Scan for the cell matching the given text and deliver its (X, Y) coordinate at center. 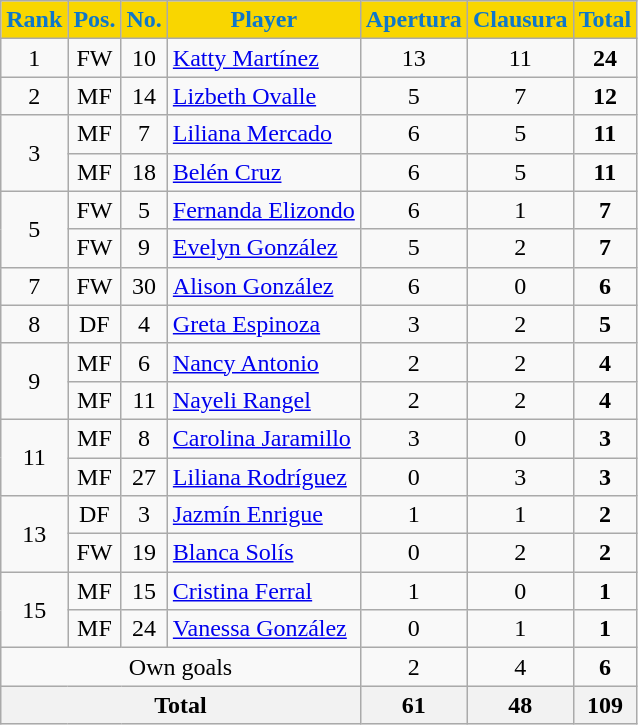
Nancy Antonio (264, 362)
48 (520, 705)
27 (144, 477)
Nayeli Rangel (264, 400)
Fernanda Elizondo (264, 210)
Evelyn González (264, 248)
Liliana Rodríguez (264, 477)
Clausura (520, 20)
No. (144, 20)
Vanessa González (264, 629)
Player (264, 20)
Jazmín Enrigue (264, 515)
Lizbeth Ovalle (264, 96)
Liliana Mercado (264, 134)
Greta Espinoza (264, 324)
Katty Martínez (264, 58)
Own goals (181, 667)
12 (605, 96)
61 (414, 705)
10 (144, 58)
14 (144, 96)
Rank (34, 20)
Blanca Solís (264, 553)
Apertura (414, 20)
Pos. (94, 20)
30 (144, 286)
18 (144, 172)
Cristina Ferral (264, 591)
109 (605, 705)
Alison González (264, 286)
Carolina Jaramillo (264, 438)
19 (144, 553)
Belén Cruz (264, 172)
